Search for the cell housing the specified text and yield its [X, Y] center coordinate. 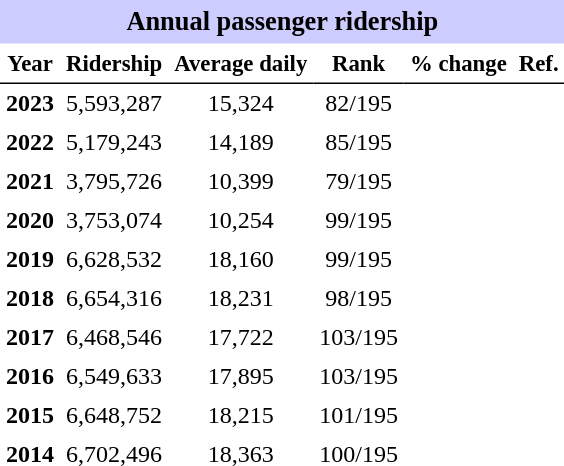
17,895 [240, 376]
3,795,726 [114, 182]
% change [458, 64]
6,549,633 [114, 376]
2018 [30, 298]
79/195 [358, 182]
5,593,287 [114, 104]
5,179,243 [114, 142]
2022 [30, 142]
2020 [30, 220]
18,160 [240, 260]
Rank [358, 64]
2016 [30, 376]
14,189 [240, 142]
10,399 [240, 182]
10,254 [240, 220]
3,753,074 [114, 220]
6,648,752 [114, 416]
6,654,316 [114, 298]
15,324 [240, 104]
2019 [30, 260]
98/195 [358, 298]
2015 [30, 416]
17,722 [240, 338]
Average daily [240, 64]
Year [30, 64]
2021 [30, 182]
6,628,532 [114, 260]
6,468,546 [114, 338]
85/195 [358, 142]
82/195 [358, 104]
18,215 [240, 416]
Ridership [114, 64]
101/195 [358, 416]
2023 [30, 104]
2017 [30, 338]
18,231 [240, 298]
